Find where the given text appears and provide that cell's center as [X, Y] coordinate. 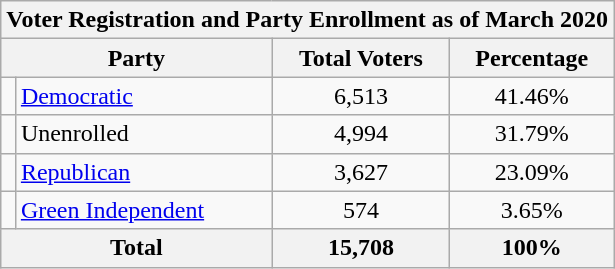
Democratic [144, 96]
Voter Registration and Party Enrollment as of March 2020 [308, 20]
Republican [144, 172]
31.79% [532, 134]
3.65% [532, 210]
23.09% [532, 172]
6,513 [361, 96]
100% [532, 248]
4,994 [361, 134]
Percentage [532, 58]
Unenrolled [144, 134]
41.46% [532, 96]
574 [361, 210]
Party [136, 58]
Total Voters [361, 58]
3,627 [361, 172]
Green Independent [144, 210]
15,708 [361, 248]
Total [136, 248]
